Return [x, y] of the center of cell containing provided text 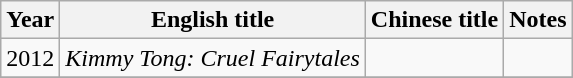
2012 [30, 58]
Chinese title [434, 20]
Kimmy Tong: Cruel Fairytales [213, 58]
Year [30, 20]
English title [213, 20]
Notes [538, 20]
